Detect which cell encompasses the target text, then output its [X, Y] center coordinate. 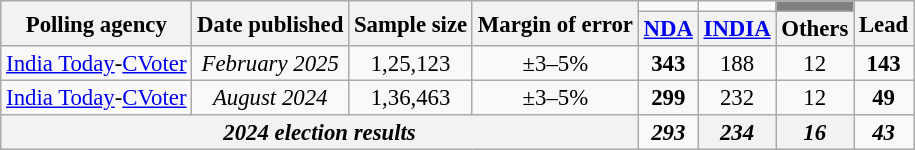
Lead [884, 24]
188 [737, 64]
49 [884, 98]
299 [668, 98]
2024 election results [320, 132]
16 [815, 132]
1,25,123 [411, 64]
343 [668, 64]
Margin of error [555, 24]
INDIA [737, 30]
234 [737, 132]
NDA [668, 30]
August 2024 [270, 98]
Sample size [411, 24]
Polling agency [96, 24]
143 [884, 64]
February 2025 [270, 64]
43 [884, 132]
232 [737, 98]
293 [668, 132]
Date published [270, 24]
Others [815, 30]
1,36,463 [411, 98]
